Return the (x, y) coordinate for the center point of the cell that contains the specified text.  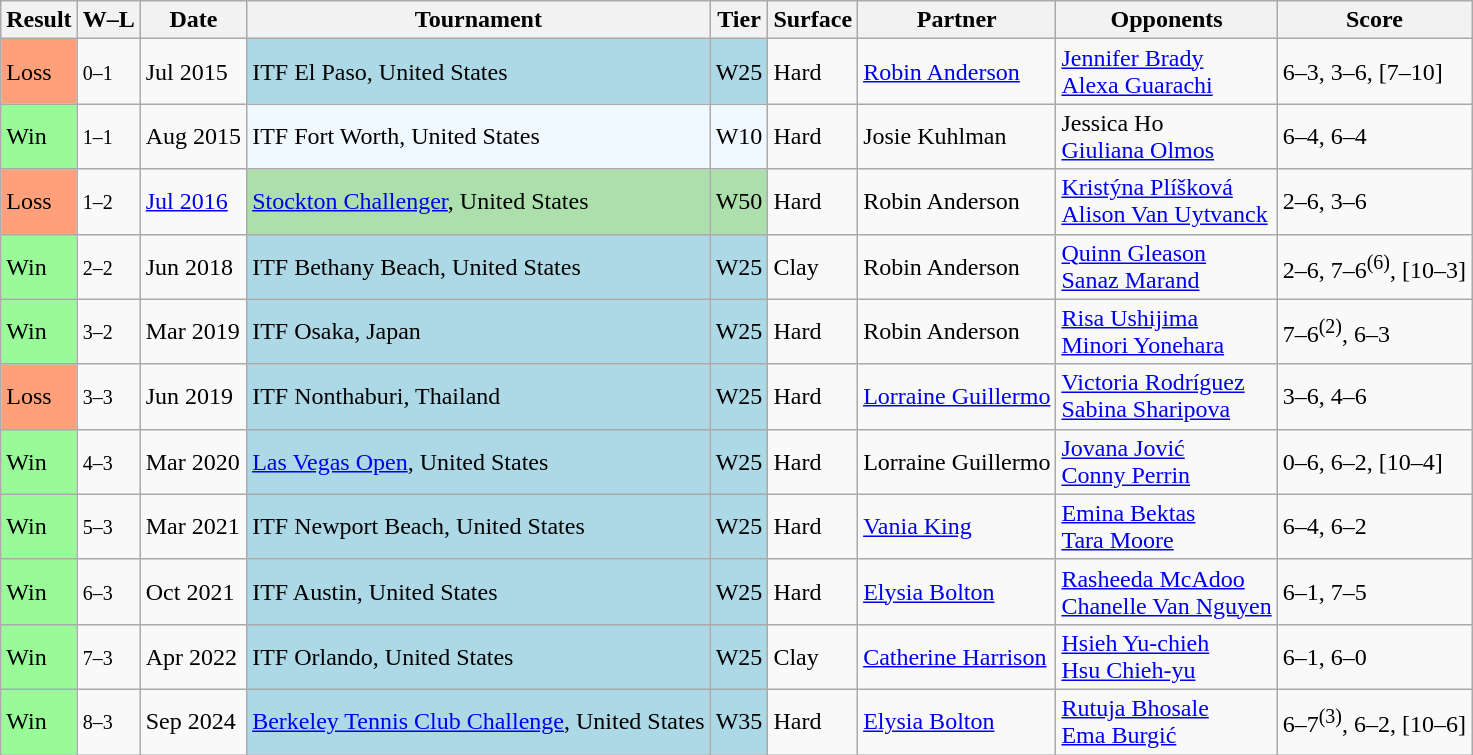
Date (193, 20)
ITF Newport Beach, United States (479, 526)
Josie Kuhlman (957, 136)
0–6, 6–2, [10–4] (1374, 462)
Rutuja Bhosale Ema Burgić (1166, 722)
ITF Fort Worth, United States (479, 136)
Score (1374, 20)
6–4, 6–4 (1374, 136)
6–4, 6–2 (1374, 526)
2–6, 7–6(6), [10–3] (1374, 266)
Catherine Harrison (957, 656)
6–7(3), 6–2, [10–6] (1374, 722)
W50 (739, 202)
Jun 2019 (193, 396)
W35 (739, 722)
2–2 (108, 266)
Jun 2018 (193, 266)
3–2 (108, 332)
Sep 2024 (193, 722)
Emina Bektas Tara Moore (1166, 526)
6–1, 6–0 (1374, 656)
Risa Ushijima Minori Yonehara (1166, 332)
Opponents (1166, 20)
Oct 2021 (193, 592)
Tier (739, 20)
Jessica Ho Giuliana Olmos (1166, 136)
ITF Austin, United States (479, 592)
Result (39, 20)
ITF Bethany Beach, United States (479, 266)
Hsieh Yu-chieh Hsu Chieh-yu (1166, 656)
ITF Orlando, United States (479, 656)
1–2 (108, 202)
6–3, 3–6, [7–10] (1374, 72)
Kristýna Plíšková Alison Van Uytvanck (1166, 202)
3–6, 4–6 (1374, 396)
3–3 (108, 396)
Stockton Challenger, United States (479, 202)
Mar 2019 (193, 332)
6–3 (108, 592)
ITF Nonthaburi, Thailand (479, 396)
W–L (108, 20)
Mar 2021 (193, 526)
Apr 2022 (193, 656)
ITF Osaka, Japan (479, 332)
Jul 2015 (193, 72)
0–1 (108, 72)
Berkeley Tennis Club Challenge, United States (479, 722)
W10 (739, 136)
Jovana Jović Conny Perrin (1166, 462)
Quinn Gleason Sanaz Marand (1166, 266)
Las Vegas Open, United States (479, 462)
Rasheeda McAdoo Chanelle Van Nguyen (1166, 592)
Aug 2015 (193, 136)
Jul 2016 (193, 202)
7–3 (108, 656)
Partner (957, 20)
Jennifer Brady Alexa Guarachi (1166, 72)
4–3 (108, 462)
8–3 (108, 722)
Victoria Rodríguez Sabina Sharipova (1166, 396)
ITF El Paso, United States (479, 72)
Vania King (957, 526)
1–1 (108, 136)
Surface (813, 20)
Tournament (479, 20)
Mar 2020 (193, 462)
6–1, 7–5 (1374, 592)
2–6, 3–6 (1374, 202)
5–3 (108, 526)
7–6(2), 6–3 (1374, 332)
